Find where the given text appears and provide that cell's center as (X, Y) coordinate. 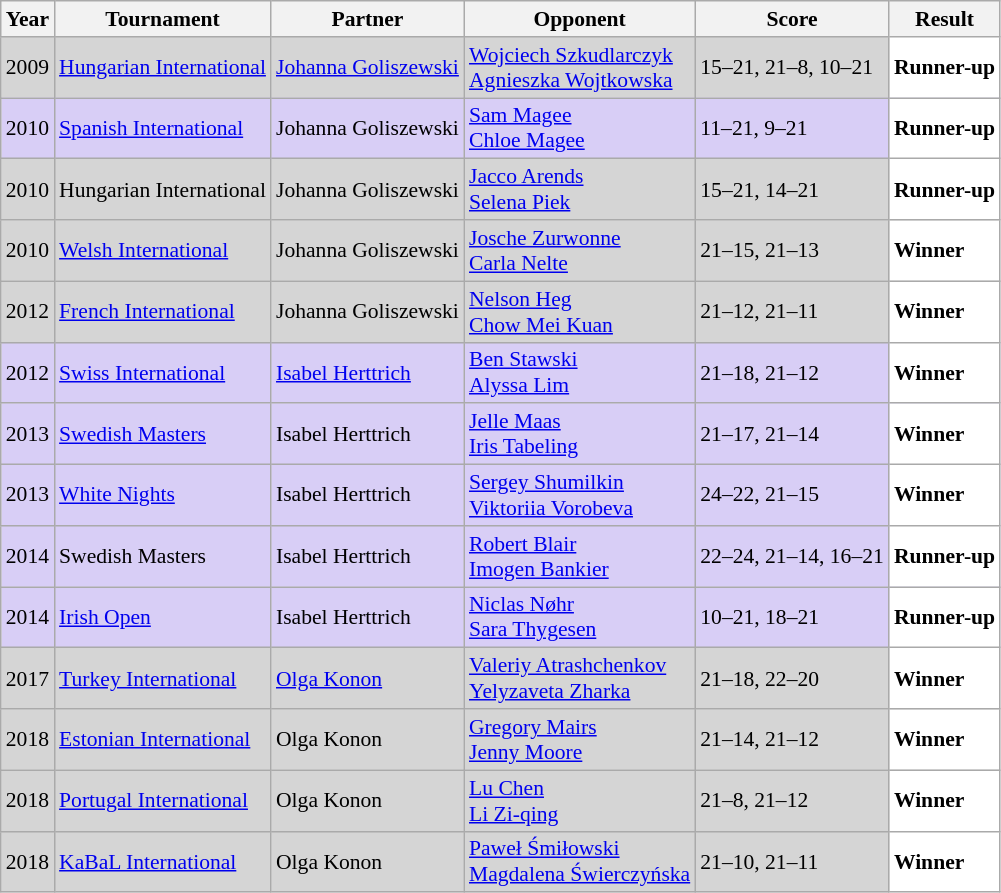
Welsh International (162, 250)
Swiss International (162, 372)
Paweł Śmiłowski Magdalena Świerczyńska (580, 862)
KaBaL International (162, 862)
21–15, 21–13 (792, 250)
2017 (28, 678)
Sam Magee Chloe Magee (580, 128)
11–21, 9–21 (792, 128)
Estonian International (162, 740)
21–18, 21–12 (792, 372)
French International (162, 312)
Jacco Arends Selena Piek (580, 190)
Niclas Nøhr Sara Thygesen (580, 618)
24–22, 21–15 (792, 496)
Irish Open (162, 618)
Turkey International (162, 678)
15–21, 21–8, 10–21 (792, 68)
Tournament (162, 19)
21–10, 21–11 (792, 862)
21–14, 21–12 (792, 740)
Year (28, 19)
White Nights (162, 496)
Portugal International (162, 800)
Ben Stawski Alyssa Lim (580, 372)
Score (792, 19)
Wojciech Szkudlarczyk Agnieszka Wojtkowska (580, 68)
Robert Blair Imogen Bankier (580, 556)
Spanish International (162, 128)
10–21, 18–21 (792, 618)
Jelle Maas Iris Tabeling (580, 434)
Partner (368, 19)
Opponent (580, 19)
21–17, 21–14 (792, 434)
Result (944, 19)
22–24, 21–14, 16–21 (792, 556)
15–21, 14–21 (792, 190)
Lu Chen Li Zi-qing (580, 800)
21–8, 21–12 (792, 800)
Sergey Shumilkin Viktoriia Vorobeva (580, 496)
Gregory Mairs Jenny Moore (580, 740)
Josche Zurwonne Carla Nelte (580, 250)
21–12, 21–11 (792, 312)
Nelson Heg Chow Mei Kuan (580, 312)
2009 (28, 68)
21–18, 22–20 (792, 678)
Valeriy Atrashchenkov Yelyzaveta Zharka (580, 678)
